Capture the cell that displays the provided text and extract its [X, Y] central coordinate. 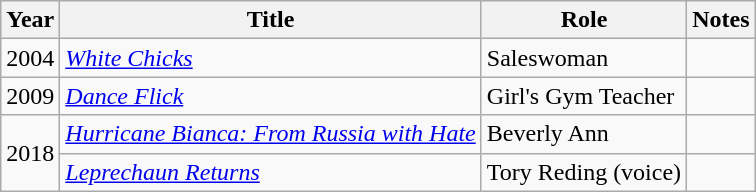
Notes [721, 20]
2009 [30, 96]
Girl's Gym Teacher [584, 96]
Beverly Ann [584, 134]
Role [584, 20]
2004 [30, 58]
Leprechaun Returns [270, 172]
2018 [30, 153]
Tory Reding (voice) [584, 172]
Dance Flick [270, 96]
White Chicks [270, 58]
Title [270, 20]
Year [30, 20]
Saleswoman [584, 58]
Hurricane Bianca: From Russia with Hate [270, 134]
